Return [X, Y] of the center of cell containing provided text 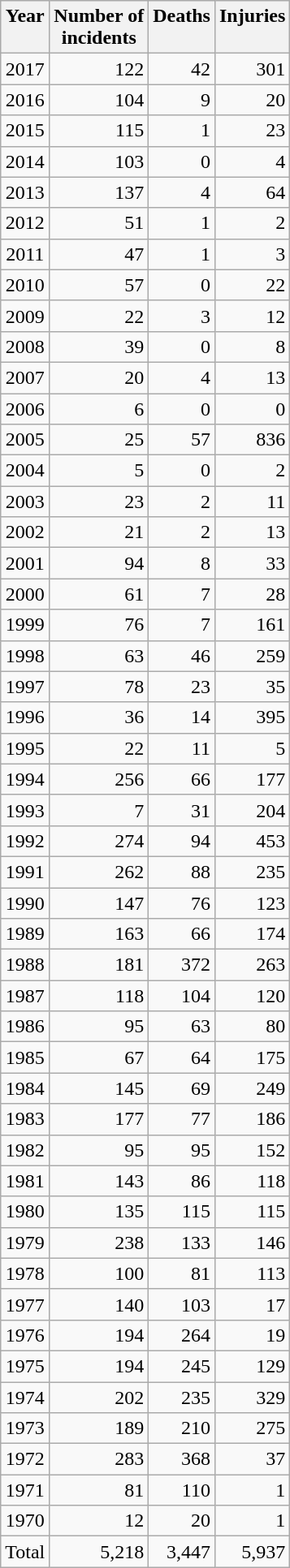
1981 [25, 1181]
1992 [25, 841]
100 [99, 1273]
2013 [25, 192]
2011 [25, 254]
1983 [25, 1119]
2000 [25, 594]
249 [252, 1088]
1982 [25, 1150]
2010 [25, 285]
1998 [25, 656]
28 [252, 594]
453 [252, 841]
204 [252, 810]
140 [99, 1304]
329 [252, 1397]
189 [99, 1428]
256 [99, 779]
61 [99, 594]
1990 [25, 903]
1989 [25, 934]
368 [182, 1459]
2004 [25, 471]
262 [99, 872]
67 [99, 1058]
1979 [25, 1243]
1971 [25, 1490]
33 [252, 563]
275 [252, 1428]
1993 [25, 810]
1975 [25, 1366]
129 [252, 1366]
46 [182, 656]
2008 [25, 347]
5,937 [252, 1552]
1986 [25, 1027]
39 [99, 347]
47 [99, 254]
1972 [25, 1459]
3,447 [182, 1552]
19 [252, 1335]
Year [25, 28]
25 [99, 440]
Number ofincidents [99, 28]
2012 [25, 223]
5,218 [99, 1552]
1980 [25, 1212]
1976 [25, 1335]
238 [99, 1243]
Total [25, 1552]
163 [99, 934]
274 [99, 841]
113 [252, 1273]
2002 [25, 532]
145 [99, 1088]
175 [252, 1058]
1997 [25, 687]
78 [99, 687]
110 [182, 1490]
Injuries [252, 28]
152 [252, 1150]
1985 [25, 1058]
123 [252, 903]
161 [252, 625]
42 [182, 69]
69 [182, 1088]
36 [99, 717]
2009 [25, 316]
2015 [25, 131]
1991 [25, 872]
1996 [25, 717]
1973 [25, 1428]
301 [252, 69]
2001 [25, 563]
Deaths [182, 28]
1974 [25, 1397]
35 [252, 687]
1970 [25, 1521]
1984 [25, 1088]
133 [182, 1243]
1978 [25, 1273]
21 [99, 532]
120 [252, 996]
2005 [25, 440]
1977 [25, 1304]
122 [99, 69]
1999 [25, 625]
9 [182, 100]
77 [182, 1119]
181 [99, 965]
259 [252, 656]
1995 [25, 748]
2017 [25, 69]
51 [99, 223]
137 [99, 192]
1987 [25, 996]
210 [182, 1428]
186 [252, 1119]
143 [99, 1181]
2014 [25, 162]
86 [182, 1181]
135 [99, 1212]
264 [182, 1335]
395 [252, 717]
372 [182, 965]
1988 [25, 965]
174 [252, 934]
37 [252, 1459]
263 [252, 965]
2016 [25, 100]
80 [252, 1027]
2003 [25, 502]
14 [182, 717]
146 [252, 1243]
836 [252, 440]
283 [99, 1459]
6 [99, 408]
147 [99, 903]
245 [182, 1366]
88 [182, 872]
1994 [25, 779]
202 [99, 1397]
2006 [25, 408]
17 [252, 1304]
31 [182, 810]
2007 [25, 377]
